Capture the cell that displays the provided text and extract its (x, y) central coordinate. 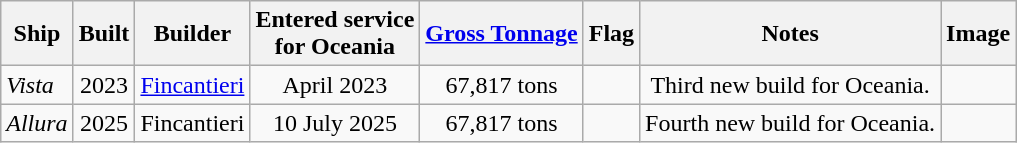
Allura (37, 123)
Built (104, 34)
Ship (37, 34)
April 2023 (335, 85)
Gross Tonnage (502, 34)
Notes (790, 34)
2025 (104, 123)
Entered servicefor Oceania (335, 34)
Vista (37, 85)
Image (978, 34)
10 July 2025 (335, 123)
Fourth new build for Oceania. (790, 123)
Third new build for Oceania. (790, 85)
2023 (104, 85)
Flag (611, 34)
Builder (192, 34)
